Extract the [x, y] coordinate from the center of the cell holding the provided text.  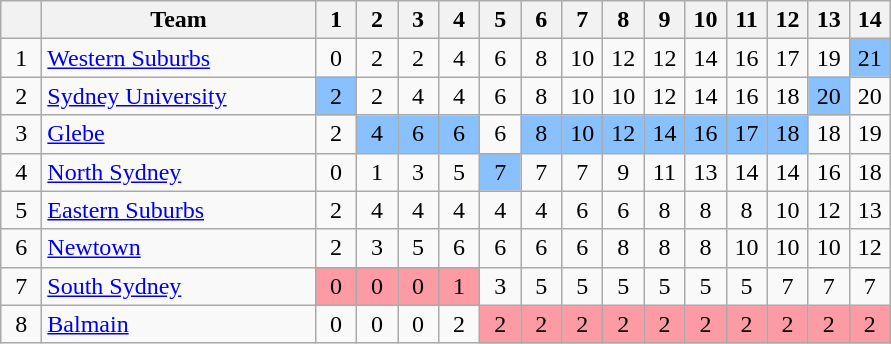
Team [179, 20]
Western Suburbs [179, 58]
Balmain [179, 324]
Sydney University [179, 96]
Newtown [179, 248]
21 [870, 58]
North Sydney [179, 172]
Glebe [179, 134]
Eastern Suburbs [179, 210]
South Sydney [179, 286]
